Output the (x, y) coordinate of the center of the cell containing the given text.  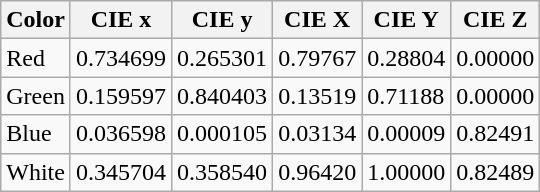
0.00009 (406, 134)
0.734699 (120, 58)
0.82489 (496, 172)
0.840403 (222, 96)
0.000105 (222, 134)
0.82491 (496, 134)
0.265301 (222, 58)
Blue (36, 134)
0.036598 (120, 134)
CIE x (120, 20)
1.00000 (406, 172)
0.96420 (318, 172)
0.13519 (318, 96)
0.159597 (120, 96)
0.71188 (406, 96)
Color (36, 20)
0.03134 (318, 134)
CIE Y (406, 20)
0.28804 (406, 58)
0.345704 (120, 172)
Red (36, 58)
0.358540 (222, 172)
White (36, 172)
0.79767 (318, 58)
CIE X (318, 20)
CIE Z (496, 20)
Green (36, 96)
CIE y (222, 20)
